Provide the [x, y] coordinate of the cell's center where the given text is located.  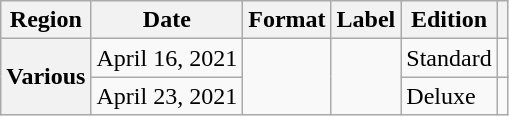
Standard [449, 58]
April 23, 2021 [167, 96]
Format [287, 20]
Label [366, 20]
Date [167, 20]
April 16, 2021 [167, 58]
Various [46, 77]
Region [46, 20]
Edition [449, 20]
Deluxe [449, 96]
